Extract the (x, y) coordinate from the center of the cell holding the provided text.  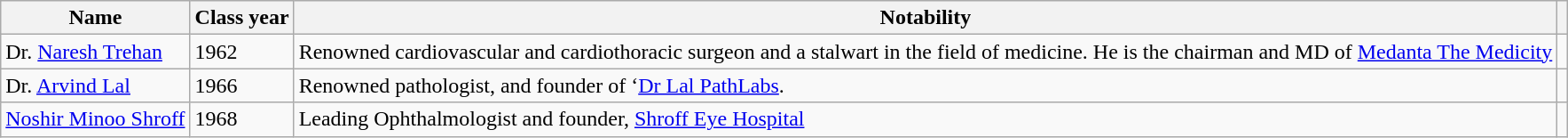
Renowned cardiovascular and cardiothoracic surgeon and a stalwart in the field of medicine. He is the chairman and MD of Medanta The Medicity (926, 52)
Name (96, 18)
Dr. Naresh Trehan (96, 52)
1968 (241, 119)
1966 (241, 85)
Leading Ophthalmologist and founder, Shroff Eye Hospital (926, 119)
Class year (241, 18)
Renowned pathologist, and founder of ‘Dr Lal PathLabs. (926, 85)
1962 (241, 52)
Dr. Arvind Lal (96, 85)
Notability (926, 18)
Noshir Minoo Shroff (96, 119)
